Search for the cell housing the specified text and yield its (X, Y) center coordinate. 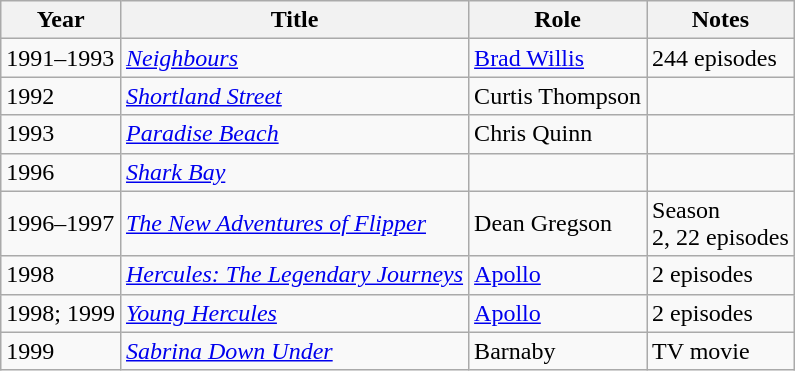
1993 (61, 134)
Season2, 22 episodes (721, 224)
Barnaby (558, 351)
Neighbours (294, 58)
The New Adventures of Flipper (294, 224)
Shortland Street (294, 96)
1992 (61, 96)
Young Hercules (294, 313)
Chris Quinn (558, 134)
1991–1993 (61, 58)
Curtis Thompson (558, 96)
Role (558, 20)
1996–1997 (61, 224)
Sabrina Down Under (294, 351)
Paradise Beach (294, 134)
Shark Bay (294, 172)
1999 (61, 351)
Dean Gregson (558, 224)
TV movie (721, 351)
Title (294, 20)
Brad Willis (558, 58)
1996 (61, 172)
1998; 1999 (61, 313)
Year (61, 20)
Hercules: The Legendary Journeys (294, 275)
Notes (721, 20)
1998 (61, 275)
244 episodes (721, 58)
